Find where the given text appears and provide that cell's center as [x, y] coordinate. 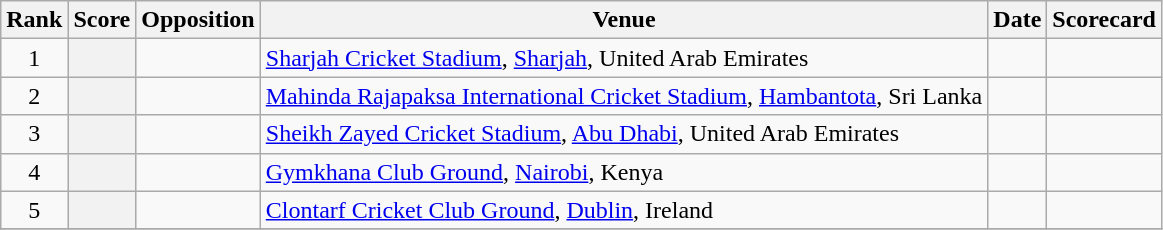
Sheikh Zayed Cricket Stadium, Abu Dhabi, United Arab Emirates [624, 134]
4 [34, 172]
Opposition [198, 20]
Clontarf Cricket Club Ground, Dublin, Ireland [624, 210]
Scorecard [1104, 20]
5 [34, 210]
Score [102, 20]
2 [34, 96]
Rank [34, 20]
3 [34, 134]
Date [1018, 20]
Venue [624, 20]
Gymkhana Club Ground, Nairobi, Kenya [624, 172]
1 [34, 58]
Mahinda Rajapaksa International Cricket Stadium, Hambantota, Sri Lanka [624, 96]
Sharjah Cricket Stadium, Sharjah, United Arab Emirates [624, 58]
